Determine the [X, Y] coordinate at the center of the cell enclosing the given text.  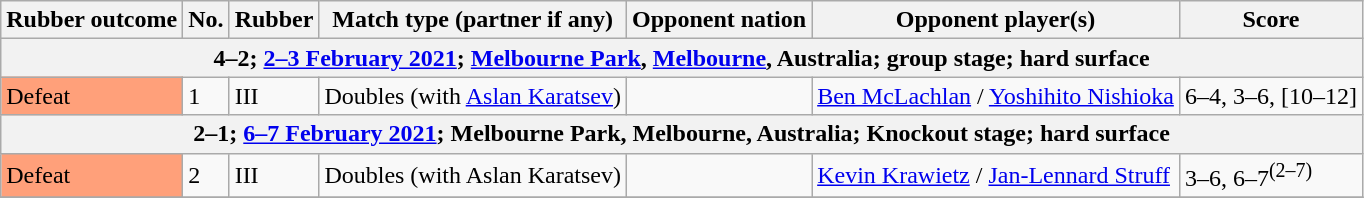
No. [206, 20]
Opponent nation [720, 20]
1 [206, 96]
4–2; 2–3 February 2021; Melbourne Park, Melbourne, Australia; group stage; hard surface [682, 58]
Rubber outcome [92, 20]
2–1; 6–7 February 2021; Melbourne Park, Melbourne, Australia; Knockout stage; hard surface [682, 134]
Rubber [274, 20]
Opponent player(s) [996, 20]
Ben McLachlan / Yoshihito Nishioka [996, 96]
6–4, 3–6, [10–12] [1270, 96]
Match type (partner if any) [473, 20]
2 [206, 176]
3–6, 6–7(2–7) [1270, 176]
Score [1270, 20]
Kevin Krawietz / Jan-Lennard Struff [996, 176]
